From the cell containing the given text, extract its center point as (x, y) coordinate. 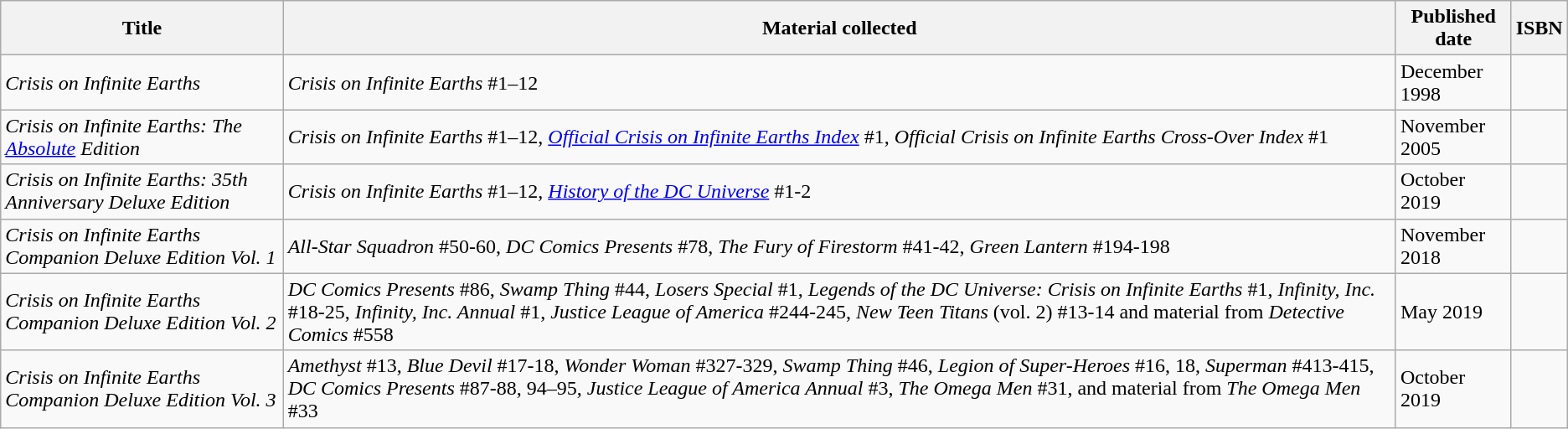
Crisis on Infinite Earths Companion Deluxe Edition Vol. 1 (142, 246)
Crisis on Infinite Earths: The Absolute Edition (142, 137)
November 2005 (1453, 137)
Title (142, 28)
Crisis on Infinite Earths #1–12, Official Crisis on Infinite Earths Index #1, Official Crisis on Infinite Earths Cross-Over Index #1 (839, 137)
Crisis on Infinite Earths Companion Deluxe Edition Vol. 3 (142, 389)
ISBN (1540, 28)
Crisis on Infinite Earths: 35th Anniversary Deluxe Edition (142, 191)
Material collected (839, 28)
May 2019 (1453, 312)
Crisis on Infinite Earths #1–12 (839, 82)
Crisis on Infinite Earths #1–12, History of the DC Universe #1-2 (839, 191)
Crisis on Infinite Earths (142, 82)
Published date (1453, 28)
November 2018 (1453, 246)
Crisis on Infinite Earths Companion Deluxe Edition Vol. 2 (142, 312)
December 1998 (1453, 82)
All-Star Squadron #50-60, DC Comics Presents #78, The Fury of Firestorm #41-42, Green Lantern #194-198 (839, 246)
